Identify which cell holds the provided text, then report its (x, y) central coordinate. 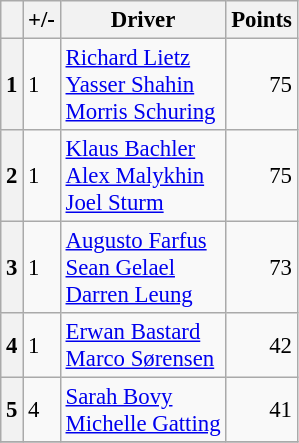
+/- (42, 20)
Sarah Bovy Michelle Gatting (143, 410)
2 (12, 176)
Points (262, 20)
5 (12, 410)
41 (262, 410)
Erwan Bastard Marco Sørensen (143, 346)
3 (12, 268)
73 (262, 268)
Klaus Bachler Alex Malykhin Joel Sturm (143, 176)
Driver (143, 20)
42 (262, 346)
Richard Lietz Yasser Shahin Morris Schuring (143, 85)
Augusto Farfus Sean Gelael Darren Leung (143, 268)
